Return the [X, Y] coordinate for the center point of the cell that contains the specified text.  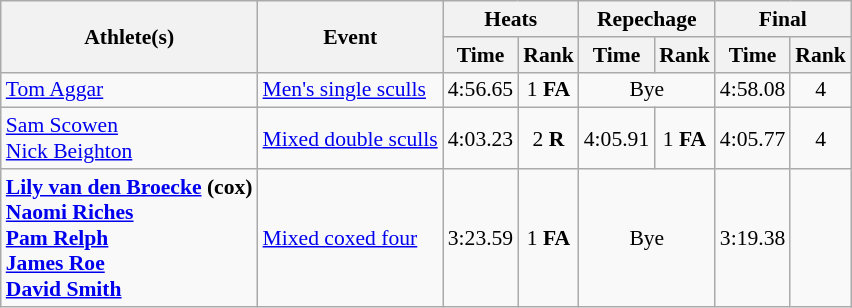
3:19.38 [752, 238]
Tom Aggar [130, 90]
4:05.77 [752, 138]
4:58.08 [752, 90]
Athlete(s) [130, 36]
4:56.65 [480, 90]
4:03.23 [480, 138]
Repechage [647, 19]
3:23.59 [480, 238]
Event [350, 36]
4:05.91 [616, 138]
2 R [548, 138]
Heats [511, 19]
Final [783, 19]
Mixed coxed four [350, 238]
Sam ScowenNick Beighton [130, 138]
Mixed double sculls [350, 138]
Lily van den Broecke (cox)Naomi RichesPam RelphJames RoeDavid Smith [130, 238]
Men's single sculls [350, 90]
